Return (x, y) of the center of cell containing provided text 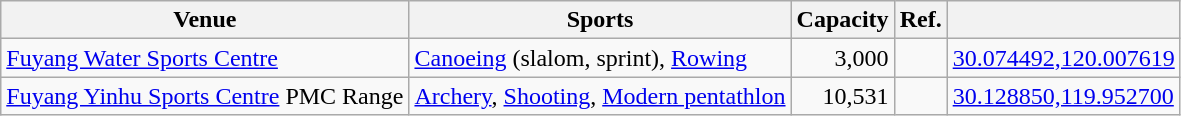
Venue (205, 20)
Canoeing (slalom, sprint), Rowing (600, 58)
Archery, Shooting, Modern pentathlon (600, 96)
Fuyang Water Sports Centre (205, 58)
Fuyang Yinhu Sports Centre PMC Range (205, 96)
Ref. (920, 20)
Capacity (842, 20)
30.074492,120.007619 (1064, 58)
Sports (600, 20)
10,531 (842, 96)
30.128850,119.952700 (1064, 96)
3,000 (842, 58)
